Return (X, Y) of the center of cell containing provided text 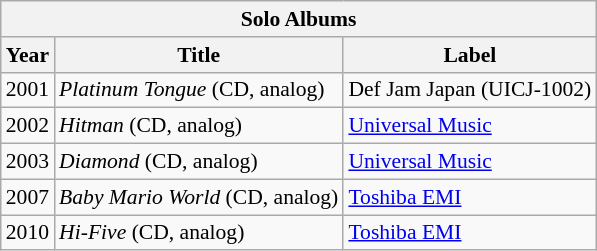
2003 (28, 162)
Year (28, 55)
2007 (28, 197)
Label (470, 55)
2002 (28, 126)
Platinum Tongue (CD, analog) (198, 90)
Def Jam Japan (UICJ-1002) (470, 90)
Hitman (CD, analog) (198, 126)
Diamond (CD, analog) (198, 162)
Title (198, 55)
2010 (28, 233)
Baby Mario World (CD, analog) (198, 197)
Solo Albums (299, 19)
Hi-Five (CD, analog) (198, 233)
2001 (28, 90)
